Pinpoint the cell where the given text exists, returning its (X, Y) midpoint coordinate. 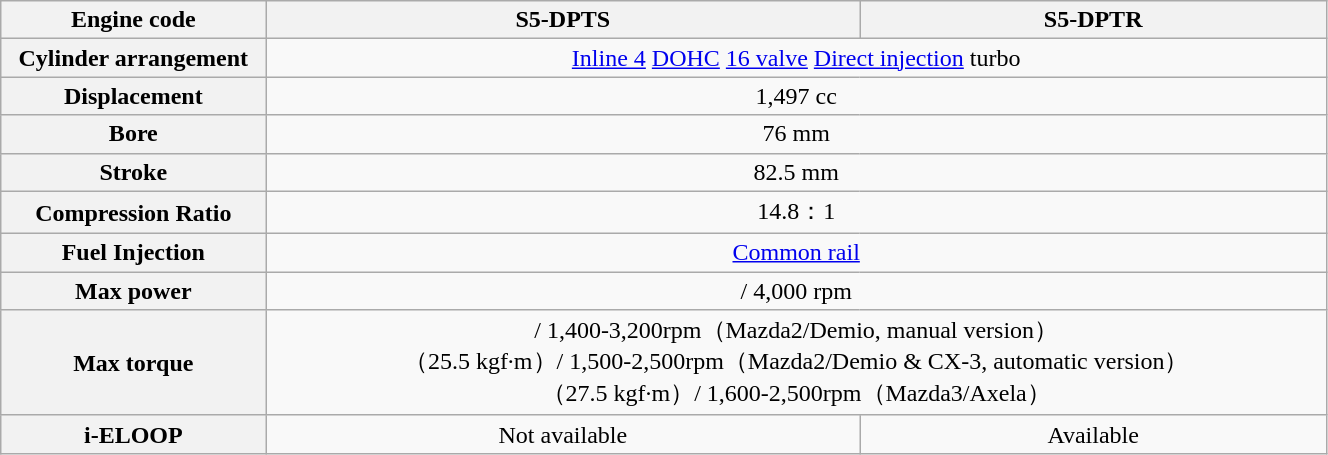
Displacement (134, 96)
S5-DPTR (1094, 20)
Engine code (134, 20)
82.5 mm (796, 172)
Available (1094, 434)
Common rail (796, 253)
Not available (563, 434)
Max power (134, 291)
1,497 cc (796, 96)
Max torque (134, 363)
Cylinder arrangement (134, 58)
Bore (134, 134)
i-ELOOP (134, 434)
Fuel Injection (134, 253)
Compression Ratio (134, 212)
/ 4,000 rpm (796, 291)
Stroke (134, 172)
S5-DPTS (563, 20)
14.8：1 (796, 212)
Inline 4 DOHC 16 valve Direct injection turbo (796, 58)
76 mm (796, 134)
